Output the [X, Y] coordinate of the center of the cell containing the given text.  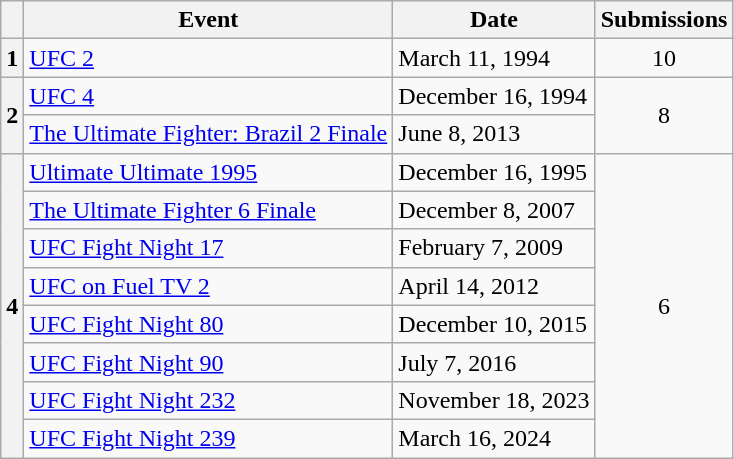
UFC 2 [208, 58]
December 16, 1994 [494, 96]
10 [664, 58]
4 [12, 305]
November 18, 2023 [494, 400]
December 10, 2015 [494, 324]
Submissions [664, 20]
April 14, 2012 [494, 286]
UFC Fight Night 17 [208, 248]
6 [664, 305]
The Ultimate Fighter: Brazil 2 Finale [208, 134]
The Ultimate Fighter 6 Finale [208, 210]
March 16, 2024 [494, 438]
UFC Fight Night 239 [208, 438]
March 11, 1994 [494, 58]
December 16, 1995 [494, 172]
UFC on Fuel TV 2 [208, 286]
July 7, 2016 [494, 362]
8 [664, 115]
1 [12, 58]
UFC Fight Night 80 [208, 324]
UFC Fight Night 90 [208, 362]
Date [494, 20]
February 7, 2009 [494, 248]
December 8, 2007 [494, 210]
UFC 4 [208, 96]
Event [208, 20]
Ultimate Ultimate 1995 [208, 172]
2 [12, 115]
June 8, 2013 [494, 134]
UFC Fight Night 232 [208, 400]
